For the text-containing cell, return its midpoint in [X, Y] coordinate format. 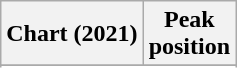
Peakposition [189, 34]
Chart (2021) [72, 34]
